Extract the [x, y] coordinate from the center of the cell holding the provided text.  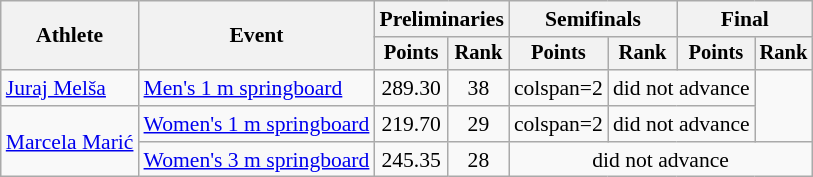
Juraj Melša [70, 88]
Semifinals [593, 19]
219.70 [411, 124]
Athlete [70, 36]
38 [478, 88]
29 [478, 124]
Men's 1 m springboard [257, 88]
Preliminaries [441, 19]
Women's 1 m springboard [257, 124]
Event [257, 36]
Marcela Marić [70, 142]
289.30 [411, 88]
Final [744, 19]
